Extract the [X, Y] coordinate from the center of the cell holding the provided text.  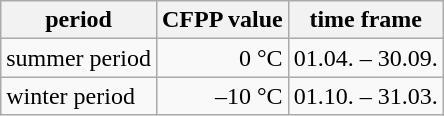
CFPP value [222, 20]
01.10. – 31.03. [366, 96]
0 °C [222, 58]
summer period [79, 58]
01.04. – 30.09. [366, 58]
winter period [79, 96]
–10 °C [222, 96]
period [79, 20]
time frame [366, 20]
